Identify which cell holds the provided text, then report its [X, Y] central coordinate. 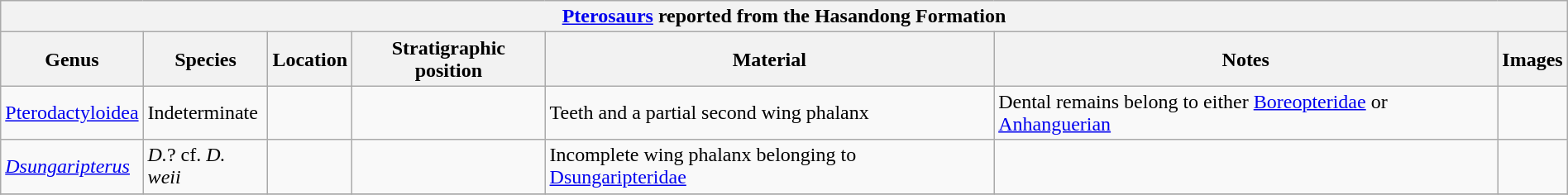
Species [205, 59]
D.? cf. D. weii [205, 167]
Material [769, 59]
Images [1532, 59]
Teeth and a partial second wing phalanx [769, 112]
Pterodactyloidea [72, 112]
Incomplete wing phalanx belonging to Dsungaripteridae [769, 167]
Dsungaripterus [72, 167]
Dental remains belong to either Boreopteridae or Anhanguerian [1245, 112]
Stratigraphic position [448, 59]
Notes [1245, 59]
Location [310, 59]
Indeterminate [205, 112]
Genus [72, 59]
Pterosaurs reported from the Hasandong Formation [784, 17]
